Detect which cell encompasses the target text, then output its [x, y] center coordinate. 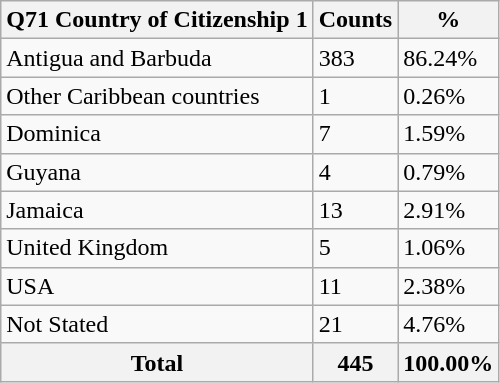
USA [157, 286]
Jamaica [157, 210]
2.91% [448, 210]
Dominica [157, 134]
Guyana [157, 172]
445 [355, 362]
11 [355, 286]
Other Caribbean countries [157, 96]
5 [355, 248]
1.06% [448, 248]
4 [355, 172]
Counts [355, 20]
0.26% [448, 96]
United Kingdom [157, 248]
4.76% [448, 324]
1.59% [448, 134]
100.00% [448, 362]
Q71 Country of Citizenship 1 [157, 20]
383 [355, 58]
2.38% [448, 286]
Antigua and Barbuda [157, 58]
0.79% [448, 172]
% [448, 20]
1 [355, 96]
7 [355, 134]
Not Stated [157, 324]
Total [157, 362]
86.24% [448, 58]
21 [355, 324]
13 [355, 210]
